Determine the [X, Y] coordinate at the center of the cell enclosing the given text.  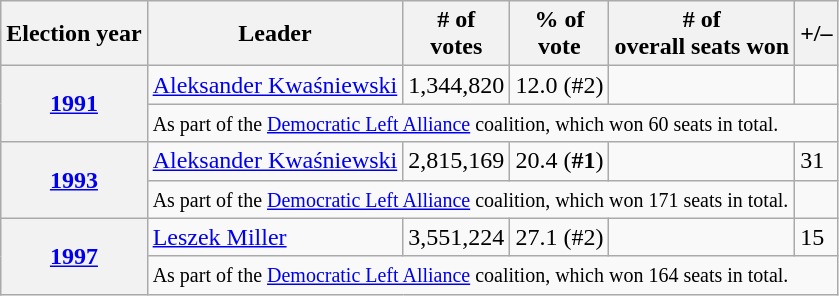
Leszek Miller [275, 237]
As part of the Democratic Left Alliance coalition, which won 171 seats in total. [471, 199]
31 [816, 161]
Leader [275, 34]
20.4 (#1) [560, 161]
3,551,224 [456, 237]
+/– [816, 34]
12.0 (#2) [560, 85]
% ofvote [560, 34]
2,815,169 [456, 161]
27.1 (#2) [560, 237]
As part of the Democratic Left Alliance coalition, which won 164 seats in total. [492, 275]
As part of the Democratic Left Alliance coalition, which won 60 seats in total. [492, 123]
# ofoverall seats won [702, 34]
1,344,820 [456, 85]
Election year [74, 34]
# ofvotes [456, 34]
1991 [74, 104]
1997 [74, 256]
15 [816, 237]
1993 [74, 180]
